Find where the given text appears and provide that cell's center as (X, Y) coordinate. 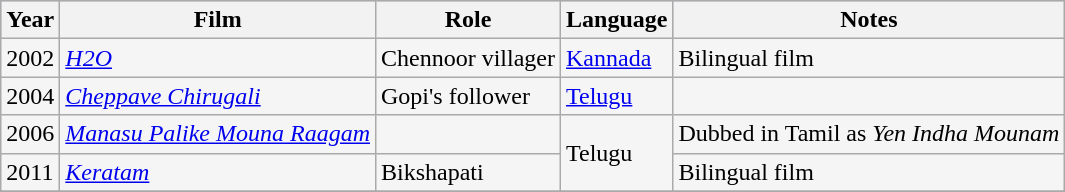
Film (218, 20)
Gopi's follower (468, 96)
Bikshapati (468, 172)
2004 (30, 96)
Language (617, 20)
Cheppave Chirugali (218, 96)
Manasu Palike Mouna Raagam (218, 134)
Keratam (218, 172)
2002 (30, 58)
Role (468, 20)
2011 (30, 172)
Notes (869, 20)
Year (30, 20)
Chennoor villager (468, 58)
Kannada (617, 58)
2006 (30, 134)
Dubbed in Tamil as Yen Indha Mounam (869, 134)
H2O (218, 58)
